Extract the (X, Y) coordinate from the center of the cell holding the provided text.  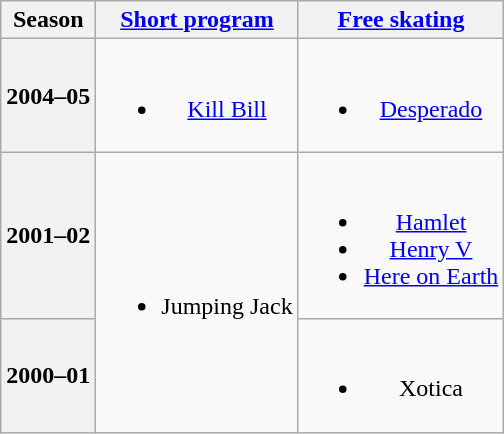
Desperado (401, 96)
2001–02 (48, 236)
Xotica (401, 376)
Jumping Jack (197, 292)
2004–05 (48, 96)
2000–01 (48, 376)
Kill Bill (197, 96)
Season (48, 20)
Short program (197, 20)
Hamlet Henry V Here on Earth (401, 236)
Free skating (401, 20)
